Capture the cell that displays the provided text and extract its [x, y] central coordinate. 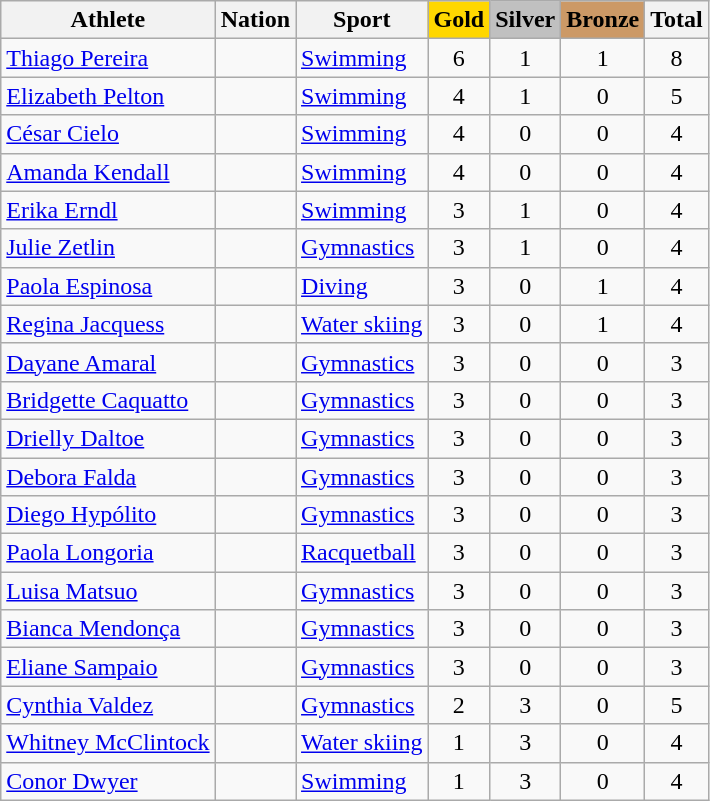
Racquetball [362, 553]
Amanda Kendall [108, 172]
Eliane Sampaio [108, 667]
Dayane Amaral [108, 362]
6 [459, 58]
2 [459, 705]
Elizabeth Pelton [108, 96]
Thiago Pereira [108, 58]
8 [677, 58]
Athlete [108, 20]
Erika Erndl [108, 210]
Bianca Mendonça [108, 629]
César Cielo [108, 134]
Conor Dwyer [108, 781]
Bridgette Caquatto [108, 400]
Debora Falda [108, 477]
Diego Hypólito [108, 515]
Bronze [603, 20]
Regina Jacquess [108, 324]
Paola Espinosa [108, 286]
Diving [362, 286]
Gold [459, 20]
Total [677, 20]
Paola Longoria [108, 553]
Nation [255, 20]
Drielly Daltoe [108, 438]
Sport [362, 20]
Whitney McClintock [108, 743]
Luisa Matsuo [108, 591]
Julie Zetlin [108, 248]
Cynthia Valdez [108, 705]
Silver [526, 20]
